Output the (X, Y) coordinate of the center of the cell containing the given text.  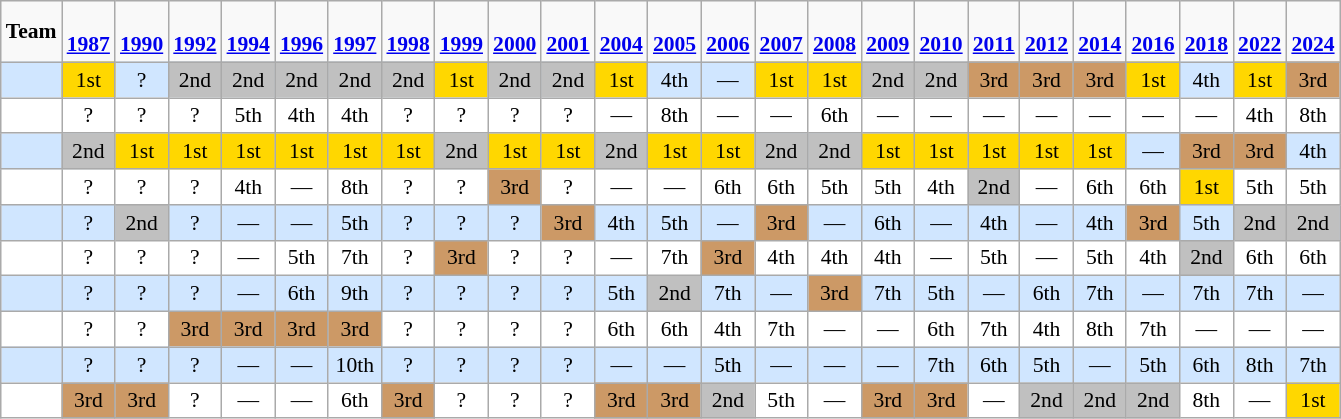
2000 (514, 32)
2006 (728, 32)
10th (354, 365)
2004 (622, 32)
2007 (782, 32)
2024 (1312, 32)
1987 (88, 32)
1999 (462, 32)
2001 (568, 32)
2011 (994, 32)
2010 (940, 32)
2012 (1046, 32)
2009 (888, 32)
1990 (142, 32)
2008 (834, 32)
9th (354, 294)
Team (32, 32)
1994 (248, 32)
1997 (354, 32)
1992 (194, 32)
2016 (1152, 32)
2014 (1100, 32)
2022 (1260, 32)
1996 (302, 32)
1998 (408, 32)
2005 (674, 32)
2018 (1206, 32)
